Return (x, y) of the center of cell containing provided text 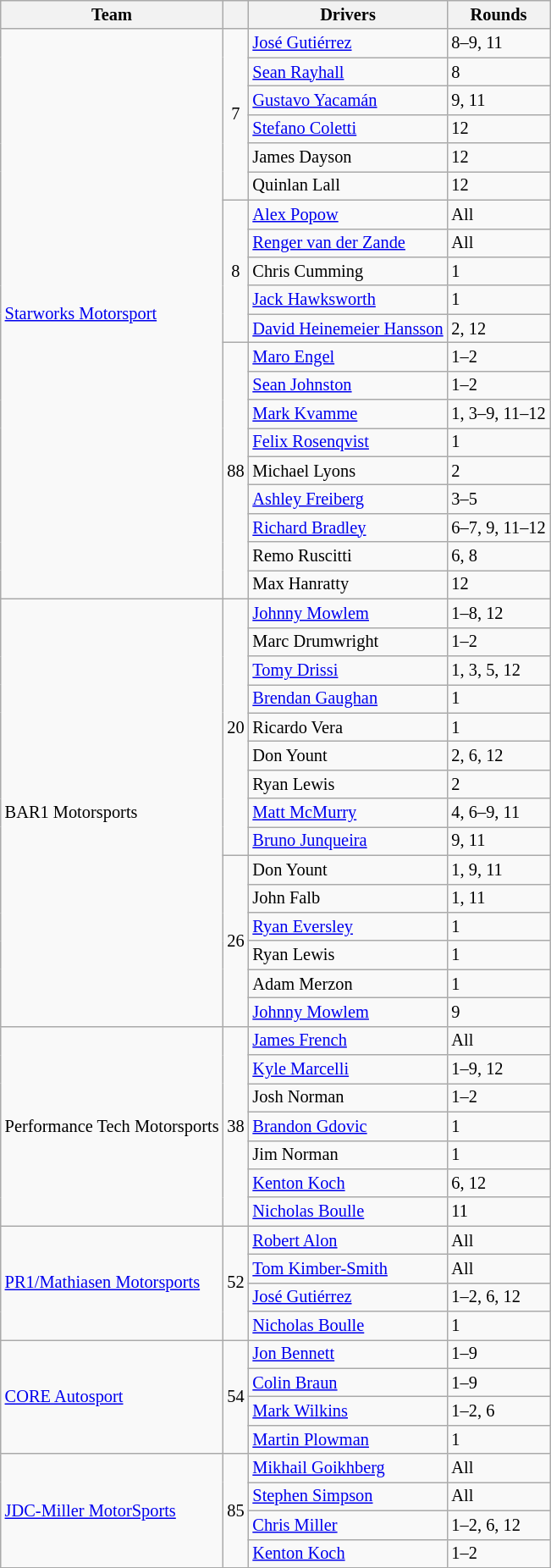
Kyle Marcelli (347, 1069)
Stefano Coletti (347, 129)
1–2, 6 (499, 1411)
38 (235, 1126)
2, 6, 12 (499, 755)
David Heinemeier Hansson (347, 329)
Quinlan Lall (347, 185)
6, 12 (499, 1183)
1, 3, 5, 12 (499, 670)
85 (235, 1510)
Jim Norman (347, 1155)
Team (112, 14)
Brendan Gaughan (347, 698)
52 (235, 1284)
James French (347, 1041)
6, 8 (499, 556)
Renger van der Zande (347, 243)
1, 11 (499, 898)
Brandon Gdovic (347, 1126)
Tomy Drissi (347, 670)
Josh Norman (347, 1097)
Alex Popow (347, 214)
Rounds (499, 14)
Michael Lyons (347, 471)
Richard Bradley (347, 527)
11 (499, 1212)
Tom Kimber-Smith (347, 1268)
Marc Drumwright (347, 642)
Sean Johnston (347, 385)
1, 3–9, 11–12 (499, 414)
1, 9, 11 (499, 870)
2, 12 (499, 329)
Remo Ruscitti (347, 556)
3–5 (499, 499)
Stephen Simpson (347, 1496)
Matt McMurry (347, 813)
John Falb (347, 898)
Sean Rayhall (347, 72)
James Dayson (347, 157)
54 (235, 1397)
Performance Tech Motorsports (112, 1126)
Mark Kvamme (347, 414)
Gustavo Yacamán (347, 100)
88 (235, 471)
Colin Braun (347, 1383)
20 (235, 726)
Martin Plowman (347, 1439)
8–9, 11 (499, 43)
Max Hanratty (347, 584)
PR1/Mathiasen Motorsports (112, 1284)
6–7, 9, 11–12 (499, 527)
Drivers (347, 14)
Robert Alon (347, 1240)
Jack Hawksworth (347, 300)
Ricardo Vera (347, 727)
Starworks Motorsport (112, 313)
Jon Bennett (347, 1354)
4, 6–9, 11 (499, 813)
Maro Engel (347, 356)
Felix Rosenqvist (347, 442)
Chris Cumming (347, 271)
1–9, 12 (499, 1069)
Mikhail Goikhberg (347, 1468)
9 (499, 1012)
Bruno Junqueira (347, 841)
Mark Wilkins (347, 1411)
JDC-Miller MotorSports (112, 1510)
26 (235, 941)
CORE Autosport (112, 1397)
Chris Miller (347, 1525)
7 (235, 114)
BAR1 Motorsports (112, 813)
Ryan Eversley (347, 926)
Ashley Freiberg (347, 499)
1–8, 12 (499, 613)
Adam Merzon (347, 984)
